Locate the cell with the specified text and output its (X, Y) center coordinate. 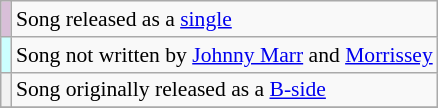
Song originally released as a B-side (224, 90)
Song not written by Johnny Marr and Morrissey (224, 55)
Song released as a single (224, 19)
